Determine the [x, y] coordinate at the center of the cell enclosing the given text.  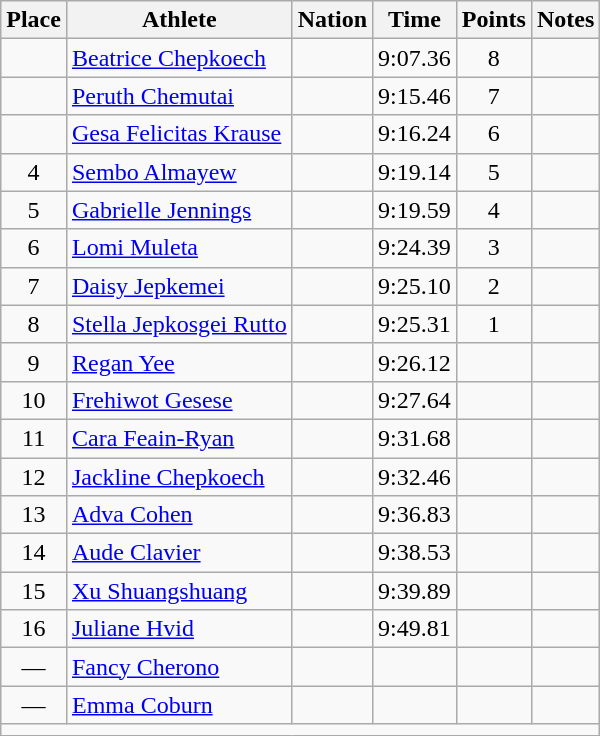
Cara Feain-Ryan [179, 438]
Athlete [179, 20]
9:27.64 [415, 400]
9:15.46 [415, 96]
9:19.59 [415, 210]
Gabrielle Jennings [179, 210]
Peruth Chemutai [179, 96]
3 [494, 248]
2 [494, 286]
Beatrice Chepkoech [179, 58]
9 [34, 362]
Sembo Almayew [179, 172]
9:25.10 [415, 286]
13 [34, 515]
9:07.36 [415, 58]
Daisy Jepkemei [179, 286]
Xu Shuangshuang [179, 591]
Aude Clavier [179, 553]
9:25.31 [415, 324]
15 [34, 591]
9:39.89 [415, 591]
Nation [332, 20]
Emma Coburn [179, 705]
Notes [565, 20]
Gesa Felicitas Krause [179, 134]
9:19.14 [415, 172]
Regan Yee [179, 362]
Adva Cohen [179, 515]
10 [34, 400]
Frehiwot Gesese [179, 400]
9:31.68 [415, 438]
12 [34, 477]
9:16.24 [415, 134]
Points [494, 20]
9:38.53 [415, 553]
Time [415, 20]
9:26.12 [415, 362]
14 [34, 553]
11 [34, 438]
9:36.83 [415, 515]
9:32.46 [415, 477]
1 [494, 324]
Place [34, 20]
Jackline Chepkoech [179, 477]
Fancy Cherono [179, 667]
Stella Jepkosgei Rutto [179, 324]
16 [34, 629]
Lomi Muleta [179, 248]
9:49.81 [415, 629]
9:24.39 [415, 248]
Juliane Hvid [179, 629]
